Search for the cell housing the specified text and yield its (x, y) center coordinate. 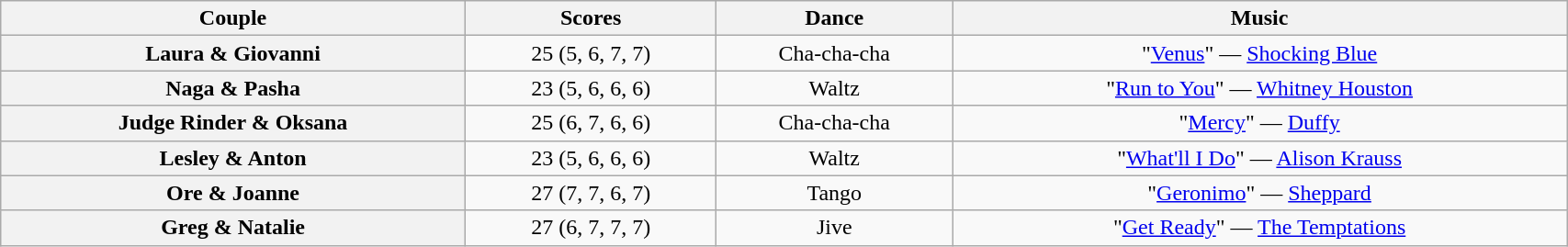
Tango (834, 193)
Judge Rinder & Oksana (233, 123)
Greg & Natalie (233, 228)
"Mercy" — Duffy (1260, 123)
Music (1260, 18)
27 (6, 7, 7, 7) (591, 228)
Naga & Pasha (233, 88)
Couple (233, 18)
25 (6, 7, 6, 6) (591, 123)
Dance (834, 18)
Jive (834, 228)
27 (7, 7, 6, 7) (591, 193)
Laura & Giovanni (233, 53)
"Geronimo" — Sheppard (1260, 193)
Ore & Joanne (233, 193)
"Venus" — Shocking Blue (1260, 53)
25 (5, 6, 7, 7) (591, 53)
Lesley & Anton (233, 158)
Scores (591, 18)
"Get Ready" — The Temptations (1260, 228)
"What'll I Do" — Alison Krauss (1260, 158)
"Run to You" — Whitney Houston (1260, 88)
